Capture the cell that displays the provided text and extract its (X, Y) central coordinate. 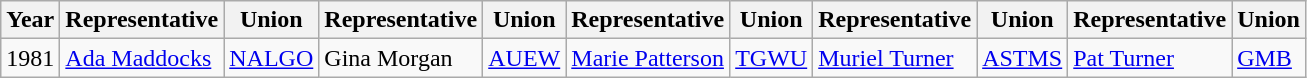
Muriel Turner (895, 58)
Marie Patterson (648, 58)
Pat Turner (1150, 58)
ASTMS (1022, 58)
GMB (1269, 58)
NALGO (272, 58)
TGWU (772, 58)
Ada Maddocks (142, 58)
1981 (30, 58)
AUEW (524, 58)
Gina Morgan (401, 58)
Year (30, 20)
